Determine the (X, Y) coordinate at the center of the cell enclosing the given text.  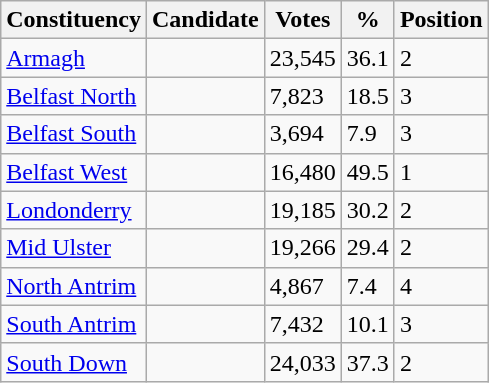
% (368, 20)
36.1 (368, 58)
3,694 (302, 134)
Votes (302, 20)
23,545 (302, 58)
Mid Ulster (74, 248)
Belfast West (74, 172)
Belfast South (74, 134)
24,033 (302, 362)
South Antrim (74, 324)
7,432 (302, 324)
37.3 (368, 362)
Belfast North (74, 96)
16,480 (302, 172)
1 (441, 172)
10.1 (368, 324)
South Down (74, 362)
Candidate (205, 20)
7.4 (368, 286)
Position (441, 20)
19,185 (302, 210)
Armagh (74, 58)
7.9 (368, 134)
19,266 (302, 248)
Constituency (74, 20)
30.2 (368, 210)
29.4 (368, 248)
18.5 (368, 96)
4,867 (302, 286)
Londonderry (74, 210)
4 (441, 286)
7,823 (302, 96)
49.5 (368, 172)
North Antrim (74, 286)
